Provide the [x, y] coordinate of the cell's center where the given text is located.  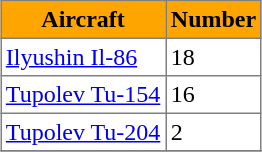
Tupolev Tu-204 [84, 132]
16 [214, 95]
18 [214, 57]
2 [214, 132]
Tupolev Tu-154 [84, 95]
Ilyushin Il-86 [84, 57]
Aircraft [84, 20]
Number [214, 20]
